Locate the cell with the specified text and output its [X, Y] center coordinate. 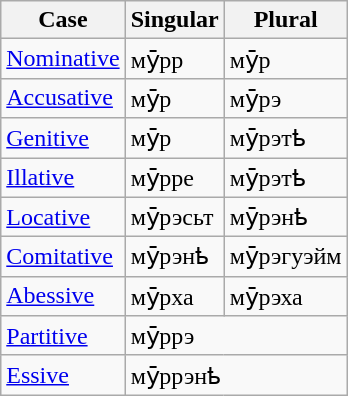
мӯрэ [286, 98]
Plural [286, 20]
Accusative [63, 98]
Singular [174, 20]
Comitative [63, 257]
Locative [63, 217]
Illative [63, 178]
Partitive [63, 336]
Case [63, 20]
Genitive [63, 138]
мӯрэха [286, 296]
мӯррэ [236, 336]
мӯрэгуэйм [286, 257]
Abessive [63, 296]
Nominative [63, 59]
мӯрр [174, 59]
мӯррэнҍ [236, 375]
мӯрэсьт [174, 217]
мӯрре [174, 178]
мӯрха [174, 296]
Essive [63, 375]
